For the text-containing cell, return its midpoint in (x, y) coordinate format. 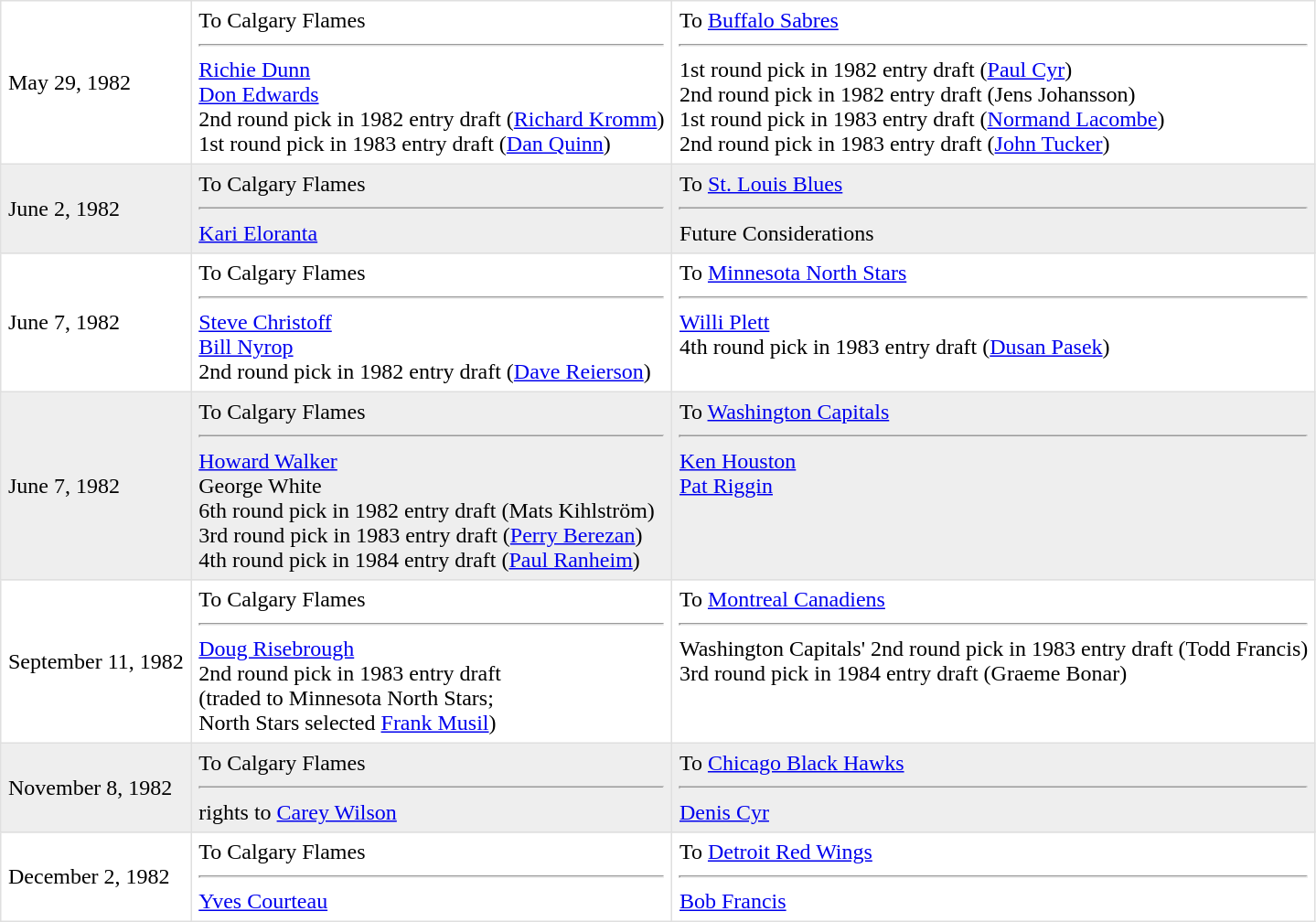
June 2, 1982 (96, 209)
May 29, 1982 (96, 82)
To St. Louis BluesFuture Considerations (994, 209)
To Calgary Flames Richie DunnDon Edwards2nd round pick in 1982 entry draft (Richard Kromm)1st round pick in 1983 entry draft (Dan Quinn) (432, 82)
To Calgary Flames Steve ChristoffBill Nyrop2nd round pick in 1982 entry draft (Dave Reierson) (432, 323)
November 8, 1982 (96, 788)
To Minnesota North StarsWilli Plett4th round pick in 1983 entry draft (Dusan Pasek) (994, 323)
To Calgary Flames rights to Carey Wilson (432, 788)
To Montreal CanadiensWashington Capitals' 2nd round pick in 1983 entry draft (Todd Francis)3rd round pick in 1984 entry draft (Graeme Bonar) (994, 661)
To Washington CapitalsKen HoustonPat Riggin (994, 486)
To Calgary Flames Yves Courteau (432, 877)
To Calgary Flames Kari Eloranta (432, 209)
September 11, 1982 (96, 661)
To Calgary Flames Doug Risebrough2nd round pick in 1983 entry draft(traded to Minnesota North Stars;North Stars selected Frank Musil) (432, 661)
To Chicago Black HawksDenis Cyr (994, 788)
To Detroit Red WingsBob Francis (994, 877)
December 2, 1982 (96, 877)
